Scan for the cell matching the given text and deliver its (X, Y) coordinate at center. 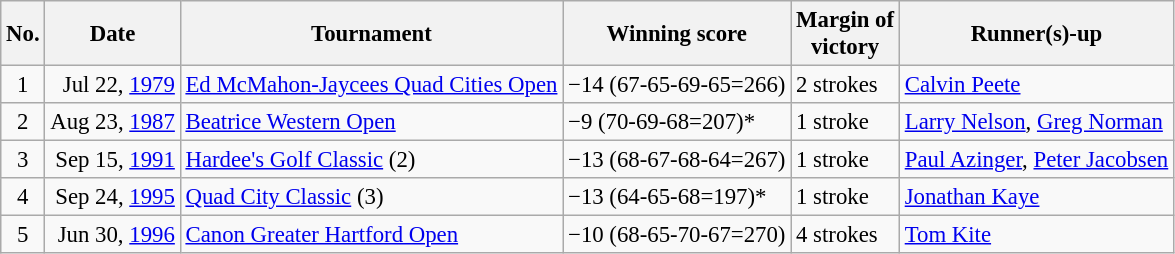
Quad City Classic (3) (372, 197)
Hardee's Golf Classic (2) (372, 160)
Ed McMahon-Jaycees Quad Cities Open (372, 85)
Sep 24, 1995 (112, 197)
Date (112, 34)
Winning score (677, 34)
Jonathan Kaye (1036, 197)
Jun 30, 1996 (112, 235)
−13 (64-65-68=197)* (677, 197)
−9 (70-69-68=207)* (677, 122)
Tournament (372, 34)
Larry Nelson, Greg Norman (1036, 122)
Runner(s)-up (1036, 34)
−13 (68-67-68-64=267) (677, 160)
4 (23, 197)
Aug 23, 1987 (112, 122)
4 strokes (846, 235)
5 (23, 235)
3 (23, 160)
No. (23, 34)
Calvin Peete (1036, 85)
−10 (68-65-70-67=270) (677, 235)
Paul Azinger, Peter Jacobsen (1036, 160)
2 (23, 122)
Canon Greater Hartford Open (372, 235)
Margin ofvictory (846, 34)
Tom Kite (1036, 235)
Jul 22, 1979 (112, 85)
Sep 15, 1991 (112, 160)
1 (23, 85)
2 strokes (846, 85)
Beatrice Western Open (372, 122)
−14 (67-65-69-65=266) (677, 85)
